Scan for the cell matching the given text and deliver its (X, Y) coordinate at center. 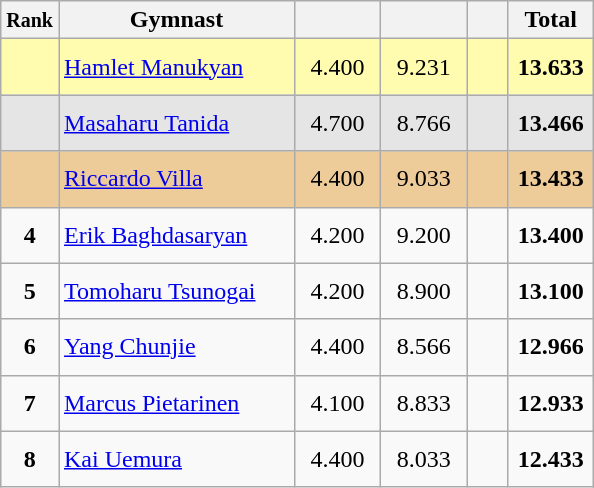
12.966 (551, 347)
9.033 (424, 179)
8.900 (424, 291)
Tomoharu Tsunogai (176, 291)
4.100 (338, 403)
8.833 (424, 403)
Kai Uemura (176, 459)
13.400 (551, 235)
Erik Baghdasaryan (176, 235)
Total (551, 20)
9.200 (424, 235)
8.033 (424, 459)
8.566 (424, 347)
Hamlet Manukyan (176, 67)
Rank (30, 20)
Yang Chunjie (176, 347)
5 (30, 291)
13.100 (551, 291)
Gymnast (176, 20)
12.933 (551, 403)
8 (30, 459)
Marcus Pietarinen (176, 403)
4.700 (338, 123)
Masaharu Tanida (176, 123)
9.231 (424, 67)
4 (30, 235)
7 (30, 403)
12.433 (551, 459)
6 (30, 347)
13.633 (551, 67)
Riccardo Villa (176, 179)
13.433 (551, 179)
8.766 (424, 123)
13.466 (551, 123)
